Find where the given text appears and provide that cell's center as (X, Y) coordinate. 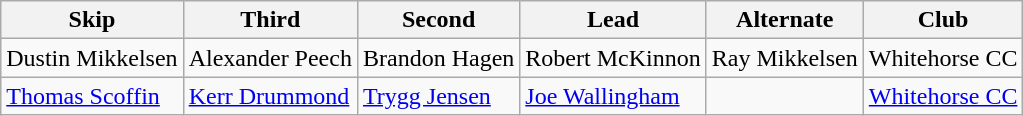
Dustin Mikkelsen (92, 58)
Brandon Hagen (438, 58)
Lead (613, 20)
Alexander Peech (270, 58)
Thomas Scoffin (92, 96)
Alternate (784, 20)
Kerr Drummond (270, 96)
Third (270, 20)
Ray Mikkelsen (784, 58)
Robert McKinnon (613, 58)
Trygg Jensen (438, 96)
Second (438, 20)
Skip (92, 20)
Club (943, 20)
Joe Wallingham (613, 96)
